Find where the given text appears and provide that cell's center as (x, y) coordinate. 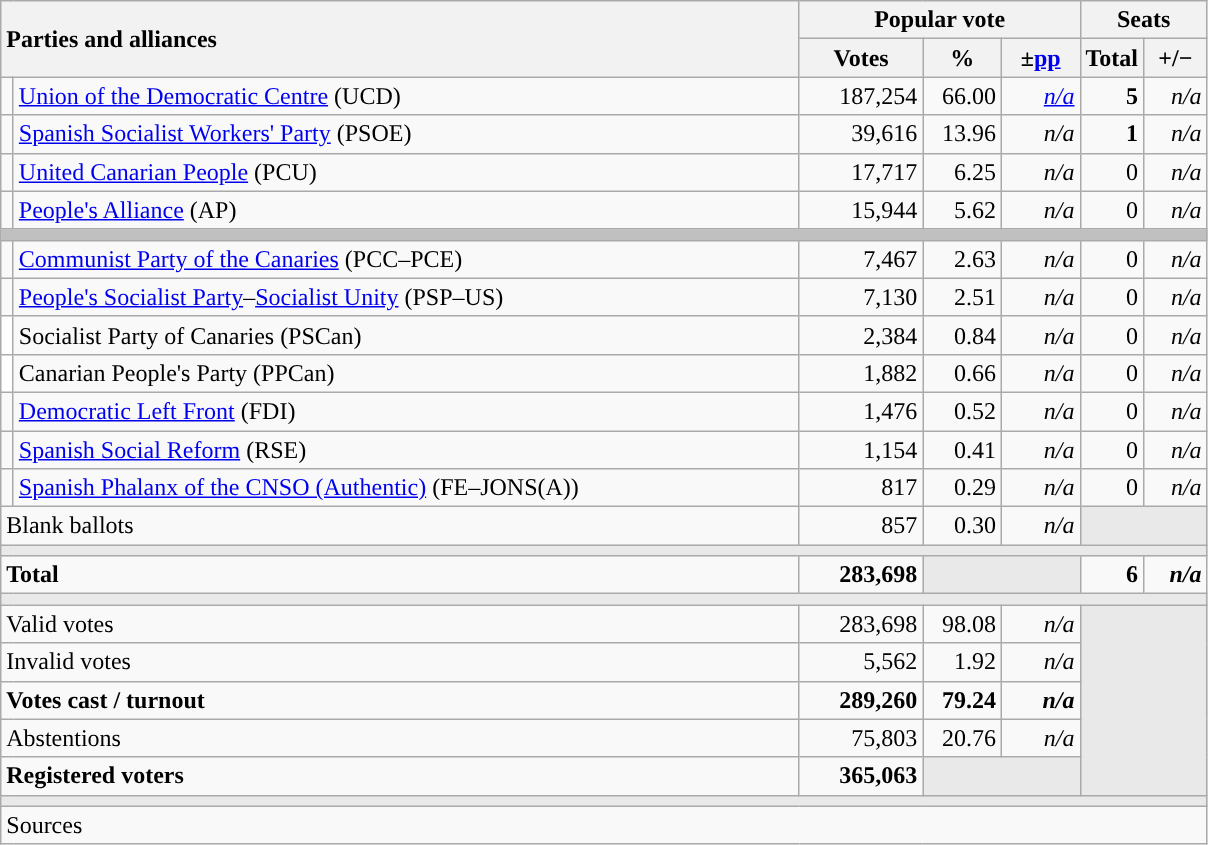
17,717 (861, 172)
1,154 (861, 449)
Valid votes (400, 624)
2.63 (962, 259)
5 (1112, 96)
Parties and alliances (400, 39)
United Canarian People (PCU) (406, 172)
187,254 (861, 96)
289,260 (861, 700)
0.30 (962, 526)
Invalid votes (400, 662)
2,384 (861, 335)
People's Alliance (AP) (406, 210)
Democratic Left Front (FDI) (406, 411)
Registered voters (400, 776)
Abstentions (400, 738)
Communist Party of the Canaries (PCC–PCE) (406, 259)
2.51 (962, 297)
Votes cast / turnout (400, 700)
Sources (604, 825)
0.84 (962, 335)
Blank ballots (400, 526)
857 (861, 526)
6 (1112, 575)
±pp (1040, 58)
Popular vote (940, 20)
75,803 (861, 738)
6.25 (962, 172)
0.52 (962, 411)
5,562 (861, 662)
0.66 (962, 373)
66.00 (962, 96)
7,130 (861, 297)
Votes (861, 58)
+/− (1176, 58)
People's Socialist Party–Socialist Unity (PSP–US) (406, 297)
Spanish Phalanx of the CNSO (Authentic) (FE–JONS(A)) (406, 488)
20.76 (962, 738)
Spanish Social Reform (RSE) (406, 449)
13.96 (962, 134)
79.24 (962, 700)
1 (1112, 134)
Socialist Party of Canaries (PSCan) (406, 335)
5.62 (962, 210)
Canarian People's Party (PPCan) (406, 373)
0.29 (962, 488)
1.92 (962, 662)
817 (861, 488)
39,616 (861, 134)
1,882 (861, 373)
Seats (1144, 20)
Union of the Democratic Centre (UCD) (406, 96)
15,944 (861, 210)
Spanish Socialist Workers' Party (PSOE) (406, 134)
1,476 (861, 411)
% (962, 58)
365,063 (861, 776)
7,467 (861, 259)
0.41 (962, 449)
98.08 (962, 624)
